Locate the cell with the specified text and output its (X, Y) center coordinate. 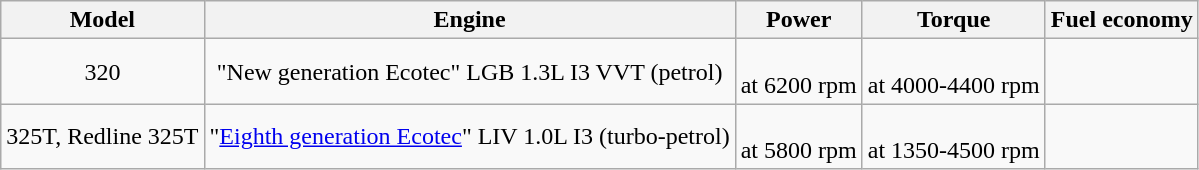
Model (102, 20)
at 1350-4500 rpm (954, 136)
at 6200 rpm (798, 72)
at 5800 rpm (798, 136)
at 4000-4400 rpm (954, 72)
Engine (470, 20)
Torque (954, 20)
"New generation Ecotec" LGB 1.3L I3 VVT (petrol) (470, 72)
"Eighth generation Ecotec" LIV 1.0L I3 (turbo-petrol) (470, 136)
Power (798, 20)
320 (102, 72)
Fuel economy (1122, 20)
325T, Redline 325T (102, 136)
